Return [x, y] of the center of cell containing provided text 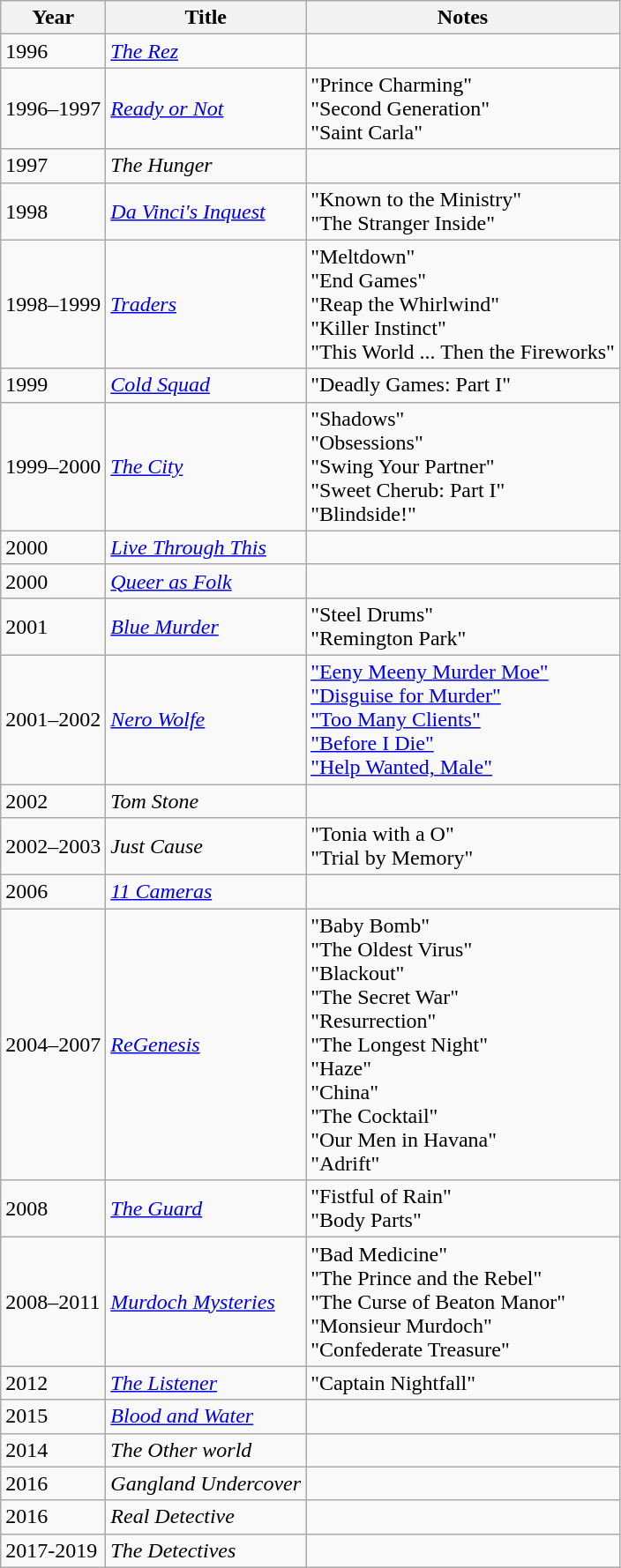
1998 [53, 212]
1999–2000 [53, 466]
Murdoch Mysteries [206, 1302]
2002–2003 [53, 846]
The Guard [206, 1209]
1998–1999 [53, 304]
Title [206, 18]
2012 [53, 1383]
2006 [53, 892]
Da Vinci's Inquest [206, 212]
1997 [53, 166]
The Hunger [206, 166]
2008–2011 [53, 1302]
"Eeny Meeny Murder Moe""Disguise for Murder""Too Many Clients""Before I Die""Help Wanted, Male" [463, 719]
1999 [53, 385]
2001–2002 [53, 719]
2002 [53, 801]
The Listener [206, 1383]
"Bad Medicine""The Prince and the Rebel""The Curse of Beaton Manor""Monsieur Murdoch""Confederate Treasure" [463, 1302]
Cold Squad [206, 385]
"Steel Drums""Remington Park" [463, 626]
Gangland Undercover [206, 1483]
"Fistful of Rain""Body Parts" [463, 1209]
Live Through This [206, 547]
"Meltdown""End Games""Reap the Whirlwind""Killer Instinct""This World ... Then the Fireworks" [463, 304]
Year [53, 18]
ReGenesis [206, 1044]
2004–2007 [53, 1044]
Notes [463, 18]
Tom Stone [206, 801]
2014 [53, 1450]
2008 [53, 1209]
Real Detective [206, 1517]
Ready or Not [206, 108]
"Known to the Ministry""The Stranger Inside" [463, 212]
"Tonia with a O""Trial by Memory" [463, 846]
"Baby Bomb""The Oldest Virus""Blackout""The Secret War""Resurrection""The Longest Night""Haze""China""The Cocktail""Our Men in Havana""Adrift" [463, 1044]
Just Cause [206, 846]
1996–1997 [53, 108]
"Deadly Games: Part I" [463, 385]
11 Cameras [206, 892]
2015 [53, 1416]
The City [206, 466]
"Prince Charming""Second Generation""Saint Carla" [463, 108]
"Captain Nightfall" [463, 1383]
2017-2019 [53, 1550]
Blue Murder [206, 626]
2001 [53, 626]
1996 [53, 51]
Queer as Folk [206, 581]
The Rez [206, 51]
Traders [206, 304]
The Other world [206, 1450]
Nero Wolfe [206, 719]
"Shadows""Obsessions""Swing Your Partner""Sweet Cherub: Part I""Blindside!" [463, 466]
The Detectives [206, 1550]
Blood and Water [206, 1416]
